Provide the (x, y) coordinate of the cell's center where the given text is located.  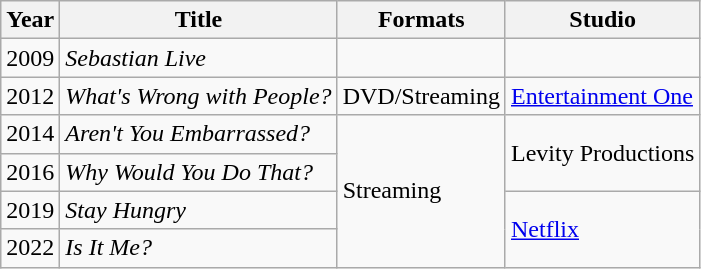
2016 (30, 172)
Netflix (602, 229)
2022 (30, 248)
Stay Hungry (198, 210)
Formats (421, 20)
2019 (30, 210)
Title (198, 20)
Sebastian Live (198, 58)
2009 (30, 58)
DVD/Streaming (421, 96)
Levity Productions (602, 153)
Streaming (421, 191)
Aren't You Embarrassed? (198, 134)
Why Would You Do That? (198, 172)
2012 (30, 96)
Entertainment One (602, 96)
2014 (30, 134)
Year (30, 20)
Is It Me? (198, 248)
Studio (602, 20)
What's Wrong with People? (198, 96)
